For the text-containing cell, return its midpoint in (X, Y) coordinate format. 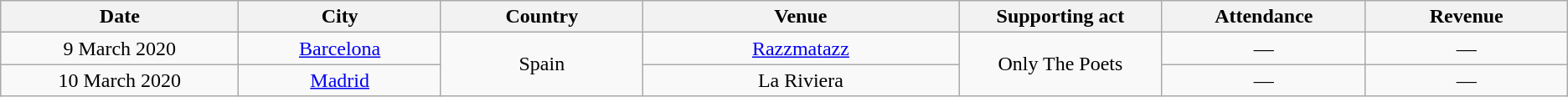
La Riviera (801, 80)
Date (120, 17)
Venue (801, 17)
9 March 2020 (120, 48)
Only The Poets (1060, 64)
City (340, 17)
Country (541, 17)
Razzmatazz (801, 48)
Barcelona (340, 48)
Madrid (340, 80)
Supporting act (1060, 17)
10 March 2020 (120, 80)
Attendance (1263, 17)
Spain (541, 64)
Revenue (1466, 17)
